Determine the (x, y) coordinate at the center of the cell enclosing the given text.  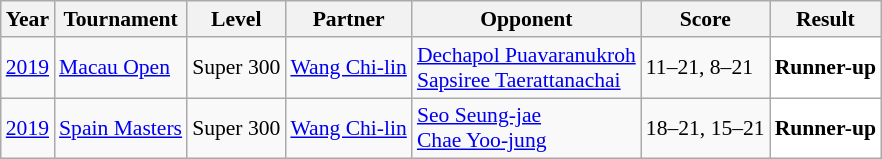
Seo Seung-jae Chae Yoo-jung (526, 128)
Year (28, 19)
Score (706, 19)
Result (826, 19)
Macau Open (120, 68)
Spain Masters (120, 128)
Level (236, 19)
18–21, 15–21 (706, 128)
Partner (348, 19)
Dechapol Puavaranukroh Sapsiree Taerattanachai (526, 68)
Tournament (120, 19)
Opponent (526, 19)
11–21, 8–21 (706, 68)
